Return the (X, Y) coordinate for the center point of the cell that contains the specified text.  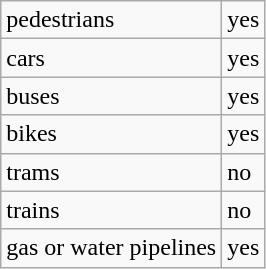
trains (112, 210)
bikes (112, 134)
trams (112, 172)
buses (112, 96)
pedestrians (112, 20)
cars (112, 58)
gas or water pipelines (112, 248)
